Return the (X, Y) coordinate for the center point of the cell that contains the specified text.  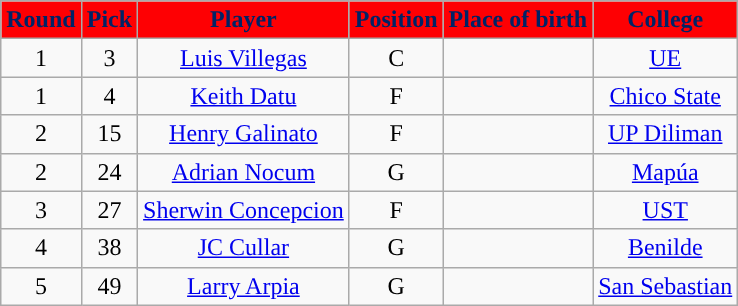
Keith Datu (244, 96)
Adrian Nocum (244, 172)
5 (41, 286)
Position (396, 20)
Round (41, 20)
15 (109, 134)
Sherwin Concepcion (244, 210)
27 (109, 210)
49 (109, 286)
UE (666, 58)
JC Cullar (244, 248)
Benilde (666, 248)
UP Diliman (666, 134)
Mapúa (666, 172)
Pick (109, 20)
38 (109, 248)
C (396, 58)
Player (244, 20)
Chico State (666, 96)
Henry Galinato (244, 134)
UST (666, 210)
Luis Villegas (244, 58)
San Sebastian (666, 286)
24 (109, 172)
Larry Arpia (244, 286)
College (666, 20)
Place of birth (518, 20)
